Scan for the cell matching the given text and deliver its (X, Y) coordinate at center. 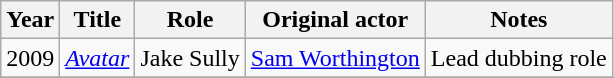
Role (190, 20)
Jake Sully (190, 58)
Title (98, 20)
Lead dubbing role (518, 58)
Original actor (335, 20)
Avatar (98, 58)
Year (30, 20)
Sam Worthington (335, 58)
Notes (518, 20)
2009 (30, 58)
